Determine the [x, y] coordinate at the center of the cell enclosing the given text.  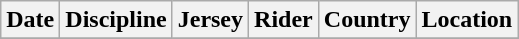
Jersey [210, 20]
Country [367, 20]
Discipline [116, 20]
Rider [284, 20]
Date [30, 20]
Location [467, 20]
